Locate the cell with the specified text and output its (x, y) center coordinate. 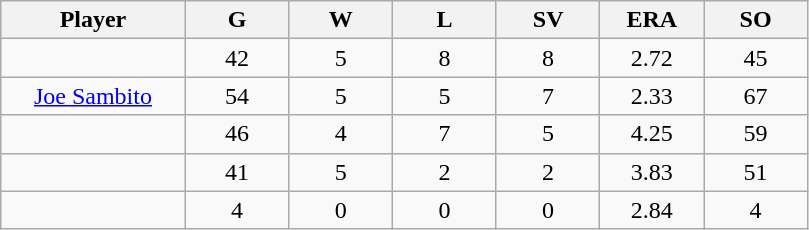
59 (756, 134)
2.72 (652, 58)
3.83 (652, 172)
2.33 (652, 96)
46 (237, 134)
54 (237, 96)
SV (548, 20)
2.84 (652, 210)
51 (756, 172)
42 (237, 58)
W (341, 20)
Joe Sambito (93, 96)
G (237, 20)
4.25 (652, 134)
67 (756, 96)
SO (756, 20)
41 (237, 172)
45 (756, 58)
L (445, 20)
Player (93, 20)
ERA (652, 20)
